Output the [x, y] coordinate of the center of the cell containing the given text.  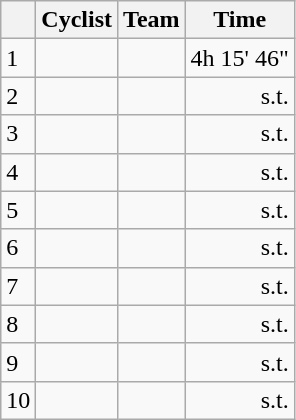
10 [18, 400]
3 [18, 134]
8 [18, 324]
6 [18, 248]
Cyclist [77, 20]
7 [18, 286]
Team [152, 20]
1 [18, 58]
2 [18, 96]
Time [240, 20]
4 [18, 172]
5 [18, 210]
4h 15' 46" [240, 58]
9 [18, 362]
